Capture the cell that displays the provided text and extract its (X, Y) central coordinate. 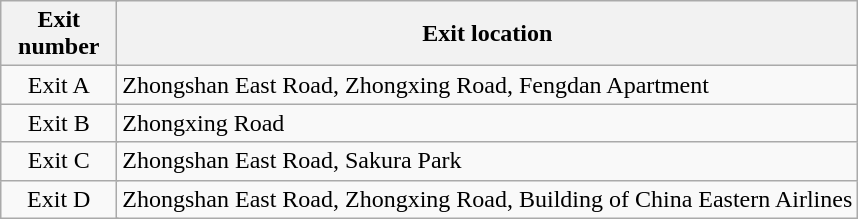
Exit A (59, 85)
Exit C (59, 161)
Exit B (59, 123)
Zhongshan East Road, Sakura Park (488, 161)
Zhongxing Road (488, 123)
Exit D (59, 199)
Exit number (59, 34)
Zhongshan East Road, Zhongxing Road, Fengdan Apartment (488, 85)
Zhongshan East Road, Zhongxing Road, Building of China Eastern Airlines (488, 199)
Exit location (488, 34)
